Output the (x, y) coordinate of the center of the cell containing the given text.  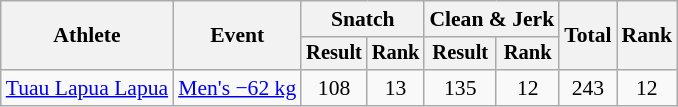
108 (334, 88)
Men's −62 kg (237, 88)
Total (588, 36)
243 (588, 88)
Tuau Lapua Lapua (87, 88)
Clean & Jerk (492, 19)
Snatch (362, 19)
Athlete (87, 36)
Event (237, 36)
135 (460, 88)
13 (396, 88)
